Locate the cell with the specified text and output its (x, y) center coordinate. 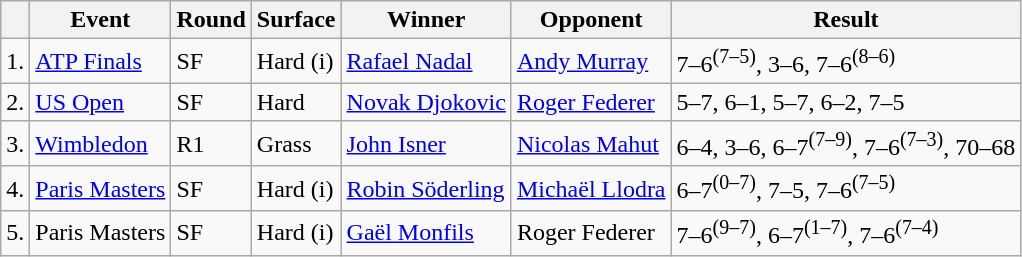
6–4, 3–6, 6–7(7–9), 7–6(7–3), 70–68 (846, 144)
Hard (296, 102)
ATP Finals (100, 62)
Wimbledon (100, 144)
5. (16, 234)
Michaël Llodra (591, 188)
Gaël Monfils (426, 234)
1. (16, 62)
Rafael Nadal (426, 62)
Opponent (591, 20)
John Isner (426, 144)
Grass (296, 144)
7–6(9–7), 6–7(1–7), 7–6(7–4) (846, 234)
US Open (100, 102)
R1 (211, 144)
Event (100, 20)
6–7(0–7), 7–5, 7–6(7–5) (846, 188)
Result (846, 20)
3. (16, 144)
7–6(7–5), 3–6, 7–6(8–6) (846, 62)
5–7, 6–1, 5–7, 6–2, 7–5 (846, 102)
Novak Djokovic (426, 102)
2. (16, 102)
Round (211, 20)
Surface (296, 20)
Andy Murray (591, 62)
Robin Söderling (426, 188)
Nicolas Mahut (591, 144)
4. (16, 188)
Winner (426, 20)
